For the text-containing cell, return its midpoint in (x, y) coordinate format. 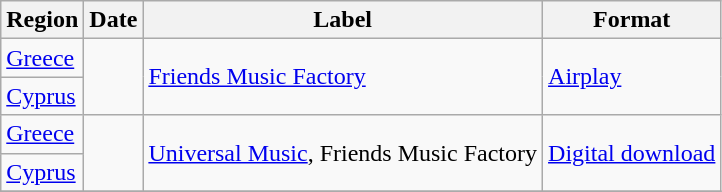
Airplay (632, 77)
Friends Music Factory (343, 77)
Universal Music, Friends Music Factory (343, 153)
Date (114, 20)
Region (42, 20)
Label (343, 20)
Format (632, 20)
Digital download (632, 153)
